Capture the cell that displays the provided text and extract its [X, Y] central coordinate. 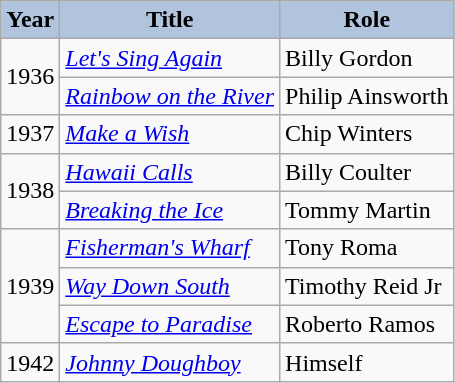
Title [170, 20]
Let's Sing Again [170, 58]
Way Down South [170, 286]
Hawaii Calls [170, 172]
Billy Coulter [367, 172]
Timothy Reid Jr [367, 286]
Philip Ainsworth [367, 96]
1937 [30, 134]
Roberto Ramos [367, 324]
Breaking the Ice [170, 210]
Role [367, 20]
Fisherman's Wharf [170, 248]
1939 [30, 286]
Billy Gordon [367, 58]
Year [30, 20]
Tommy Martin [367, 210]
Make a Wish [170, 134]
Chip Winters [367, 134]
1938 [30, 191]
Escape to Paradise [170, 324]
Johnny Doughboy [170, 362]
1936 [30, 77]
Himself [367, 362]
Tony Roma [367, 248]
Rainbow on the River [170, 96]
1942 [30, 362]
